Return [X, Y] of the center of cell containing provided text 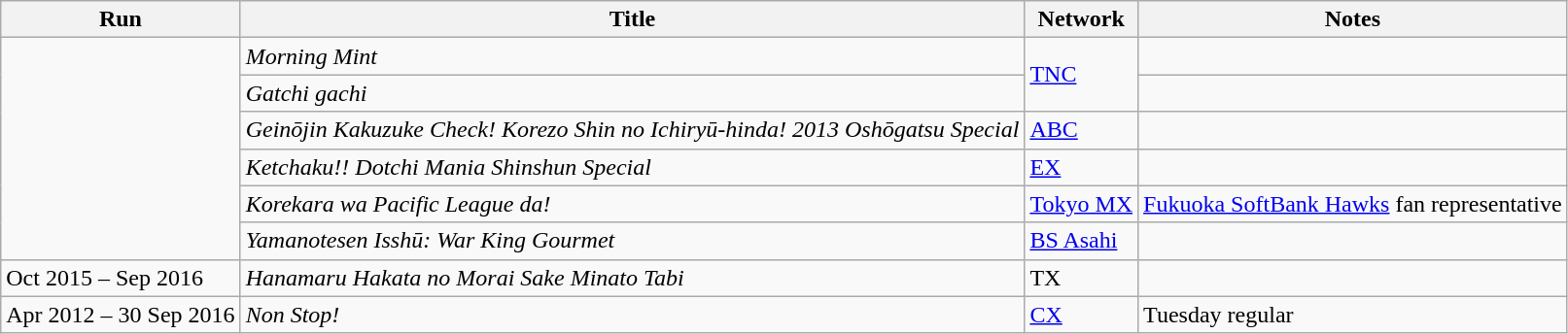
Hanamaru Hakata no Morai Sake Minato Tabi [632, 278]
Korekara wa Pacific League da! [632, 204]
EX [1081, 167]
Network [1081, 19]
ABC [1081, 130]
Morning Mint [632, 56]
TX [1081, 278]
Yamanotesen Isshū: War King Gourmet [632, 241]
Gatchi gachi [632, 93]
Run [121, 19]
Title [632, 19]
Non Stop! [632, 315]
Apr 2012 – 30 Sep 2016 [121, 315]
TNC [1081, 75]
Oct 2015 – Sep 2016 [121, 278]
BS Asahi [1081, 241]
Geinōjin Kakuzuke Check! Korezo Shin no Ichiryū-hinda! 2013 Oshōgatsu Special [632, 130]
Fukuoka SoftBank Hawks fan representative [1353, 204]
Ketchaku!! Dotchi Mania Shinshun Special [632, 167]
CX [1081, 315]
Tokyo MX [1081, 204]
Notes [1353, 19]
Tuesday regular [1353, 315]
